Identify which cell holds the provided text, then report its [x, y] central coordinate. 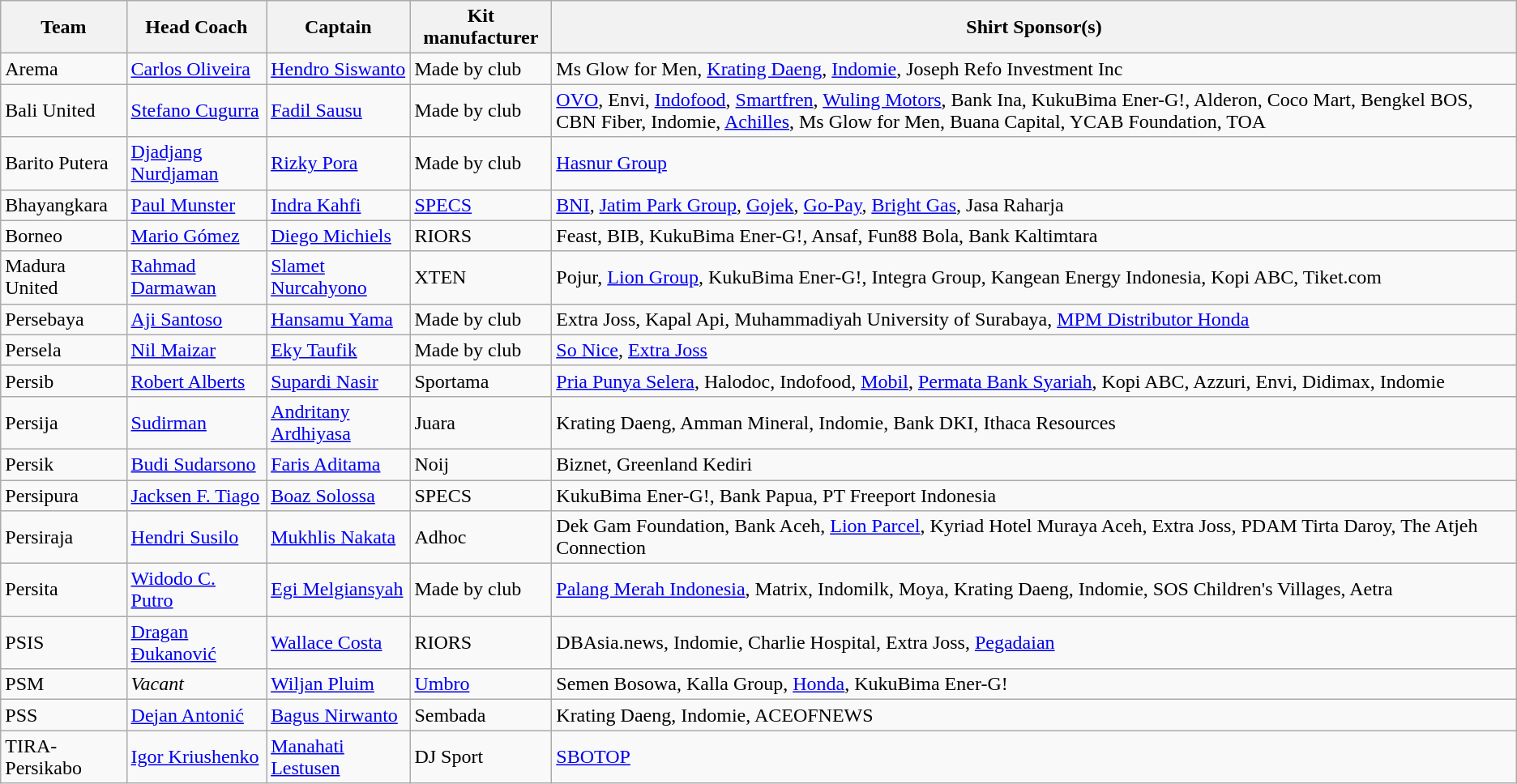
Budi Sudarsono [196, 464]
Ms Glow for Men, Krating Daeng, Indomie, Joseph Refo Investment Inc [1034, 69]
Wiljan Pluim [339, 684]
PSM [63, 684]
Robert Alberts [196, 381]
Barito Putera [63, 164]
Indra Kahfi [339, 205]
Eky Taufik [339, 350]
Hansamu Yama [339, 319]
Jacksen F. Tiago [196, 495]
Pojur, Lion Group, KukuBima Ener-G!, Integra Group, Kangean Energy Indonesia, Kopi ABC, Tiket.com [1034, 277]
Dragan Đukanović [196, 643]
KukuBima Ener-G!, Bank Papua, PT Freeport Indonesia [1034, 495]
Diego Michiels [339, 236]
Paul Munster [196, 205]
Pria Punya Selera, Halodoc, Indofood, Mobil, Permata Bank Syariah, Kopi ABC, Azzuri, Envi, Didimax, Indomie [1034, 381]
Persebaya [63, 319]
Juara [481, 423]
Bhayangkara [63, 205]
TIRA-Persikabo [63, 756]
Andritany Ardhiyasa [339, 423]
Sportama [481, 381]
Persela [63, 350]
Biznet, Greenland Kediri [1034, 464]
PSIS [63, 643]
Nil Maizar [196, 350]
Bagus Nirwanto [339, 715]
Stefano Cugurra [196, 110]
Slamet Nurcahyono [339, 277]
DJ Sport [481, 756]
Krating Daeng, Indomie, ACEOFNEWS [1034, 715]
Arema [63, 69]
Umbro [481, 684]
Dejan Antonić [196, 715]
Kit manufacturer [481, 28]
BNI, Jatim Park Group, Gojek, Go-Pay, Bright Gas, Jasa Raharja [1034, 205]
Persik [63, 464]
Fadil Sausu [339, 110]
Extra Joss, Kapal Api, Muhammadiyah University of Surabaya, MPM Distributor Honda [1034, 319]
Hendro Siswanto [339, 69]
Dek Gam Foundation, Bank Aceh, Lion Parcel, Kyriad Hotel Muraya Aceh, Extra Joss, PDAM Tirta Daroy, The Atjeh Connection [1034, 538]
Adhoc [481, 538]
Faris Aditama [339, 464]
Persija [63, 423]
Palang Merah Indonesia, Matrix, Indomilk, Moya, Krating Daeng, Indomie, SOS Children's Villages, Aetra [1034, 590]
Sembada [481, 715]
Persipura [63, 495]
Semen Bosowa, Kalla Group, Honda, KukuBima Ener-G! [1034, 684]
Persita [63, 590]
Captain [339, 28]
Manahati Lestusen [339, 756]
So Nice, Extra Joss [1034, 350]
Hendri Susilo [196, 538]
SBOTOP [1034, 756]
Bali United [63, 110]
Krating Daeng, Amman Mineral, Indomie, Bank DKI, Ithaca Resources [1034, 423]
Egi Melgiansyah [339, 590]
Wallace Costa [339, 643]
Feast, BIB, KukuBima Ener-G!, Ansaf, Fun88 Bola, Bank Kaltimtara [1034, 236]
Sudirman [196, 423]
Persiraja [63, 538]
Vacant [196, 684]
Mario Gómez [196, 236]
Djadjang Nurdjaman [196, 164]
Supardi Nasir [339, 381]
Hasnur Group [1034, 164]
Aji Santoso [196, 319]
Head Coach [196, 28]
Team [63, 28]
Rahmad Darmawan [196, 277]
Noij [481, 464]
Rizky Pora [339, 164]
Persib [63, 381]
DBAsia.news, Indomie, Charlie Hospital, Extra Joss, Pegadaian [1034, 643]
Igor Kriushenko [196, 756]
Carlos Oliveira [196, 69]
Boaz Solossa [339, 495]
Mukhlis Nakata [339, 538]
Shirt Sponsor(s) [1034, 28]
Borneo [63, 236]
XTEN [481, 277]
Madura United [63, 277]
PSS [63, 715]
Widodo C. Putro [196, 590]
